Pinpoint the cell where the given text exists, returning its [x, y] midpoint coordinate. 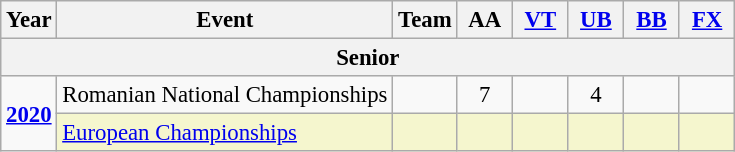
AA [485, 20]
Team [425, 20]
Event [225, 20]
VT [541, 20]
Romanian National Championships [225, 95]
Senior [368, 58]
UB [596, 20]
4 [596, 95]
FX [707, 20]
2020 [29, 114]
BB [652, 20]
7 [485, 95]
European Championships [225, 133]
Year [29, 20]
